Scan for the cell matching the given text and deliver its (X, Y) coordinate at center. 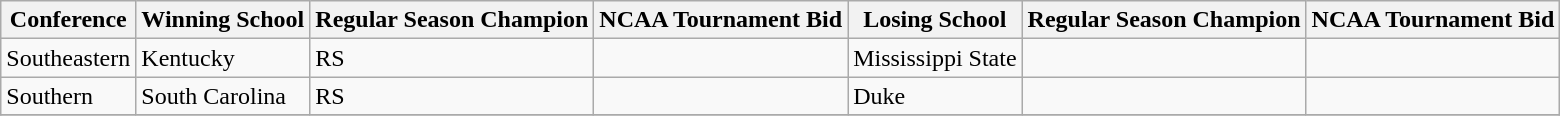
Southern (68, 96)
South Carolina (223, 96)
Duke (935, 96)
Losing School (935, 20)
Kentucky (223, 58)
Winning School (223, 20)
Southeastern (68, 58)
Mississippi State (935, 58)
Conference (68, 20)
